Find where the given text appears and provide that cell's center as [X, Y] coordinate. 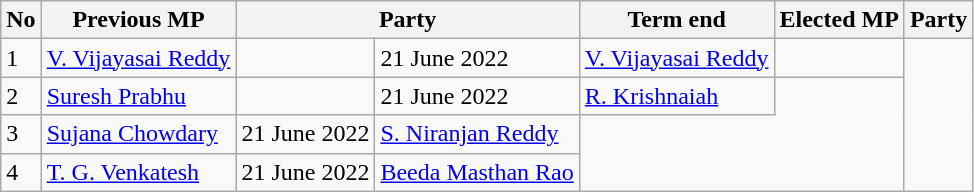
Previous MP [138, 20]
T. G. Venkatesh [138, 172]
No [21, 20]
2 [21, 96]
R. Krishnaiah [676, 96]
1 [21, 58]
Sujana Chowdary [138, 134]
Suresh Prabhu [138, 96]
S. Niranjan Reddy [477, 134]
Beeda Masthan Rao [477, 172]
4 [21, 172]
3 [21, 134]
Term end [676, 20]
Elected MP [839, 20]
